Determine the (x, y) coordinate at the center of the cell enclosing the given text.  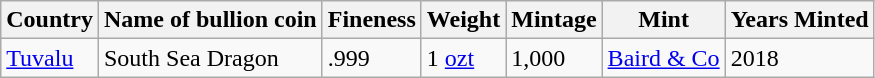
South Sea Dragon (210, 58)
2018 (800, 58)
1 ozt (463, 58)
1,000 (554, 58)
Mint (664, 20)
Weight (463, 20)
Country (50, 20)
Name of bullion coin (210, 20)
.999 (372, 58)
Mintage (554, 20)
Tuvalu (50, 58)
Fineness (372, 20)
Years Minted (800, 20)
Baird & Co (664, 58)
